Determine the (x, y) coordinate at the center of the cell enclosing the given text.  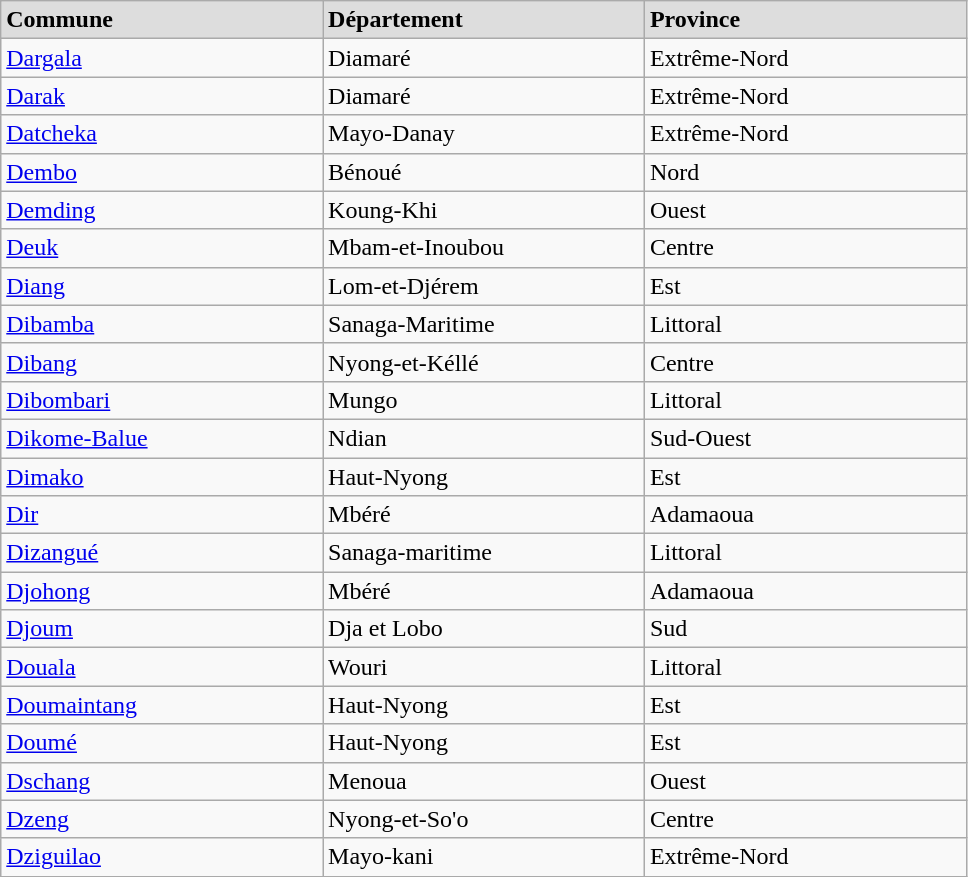
Dembo (162, 172)
Commune (162, 20)
Dziguilao (162, 857)
Doumé (162, 743)
Datcheka (162, 134)
Mbam-et-Inoubou (484, 248)
Darak (162, 96)
Douala (162, 667)
Département (484, 20)
Dja et Lobo (484, 629)
Dimako (162, 477)
Djoum (162, 629)
Dikome-Balue (162, 438)
Dibombari (162, 400)
Nyong-et-So'o (484, 819)
Mayo-kani (484, 857)
Mayo-Danay (484, 134)
Wouri (484, 667)
Province (805, 20)
Sanaga-Maritime (484, 324)
Menoua (484, 781)
Diang (162, 286)
Nyong-et-Kéllé (484, 362)
Koung-Khi (484, 210)
Lom-et-Djérem (484, 286)
Dschang (162, 781)
Mungo (484, 400)
Ndian (484, 438)
Dargala (162, 58)
Dir (162, 515)
Doumaintang (162, 705)
Dizangué (162, 553)
Sud-Ouest (805, 438)
Dzeng (162, 819)
Bénoué (484, 172)
Dibang (162, 362)
Djohong (162, 591)
Nord (805, 172)
Demding (162, 210)
Sanaga-maritime (484, 553)
Dibamba (162, 324)
Sud (805, 629)
Deuk (162, 248)
